For the text-containing cell, return its midpoint in (x, y) coordinate format. 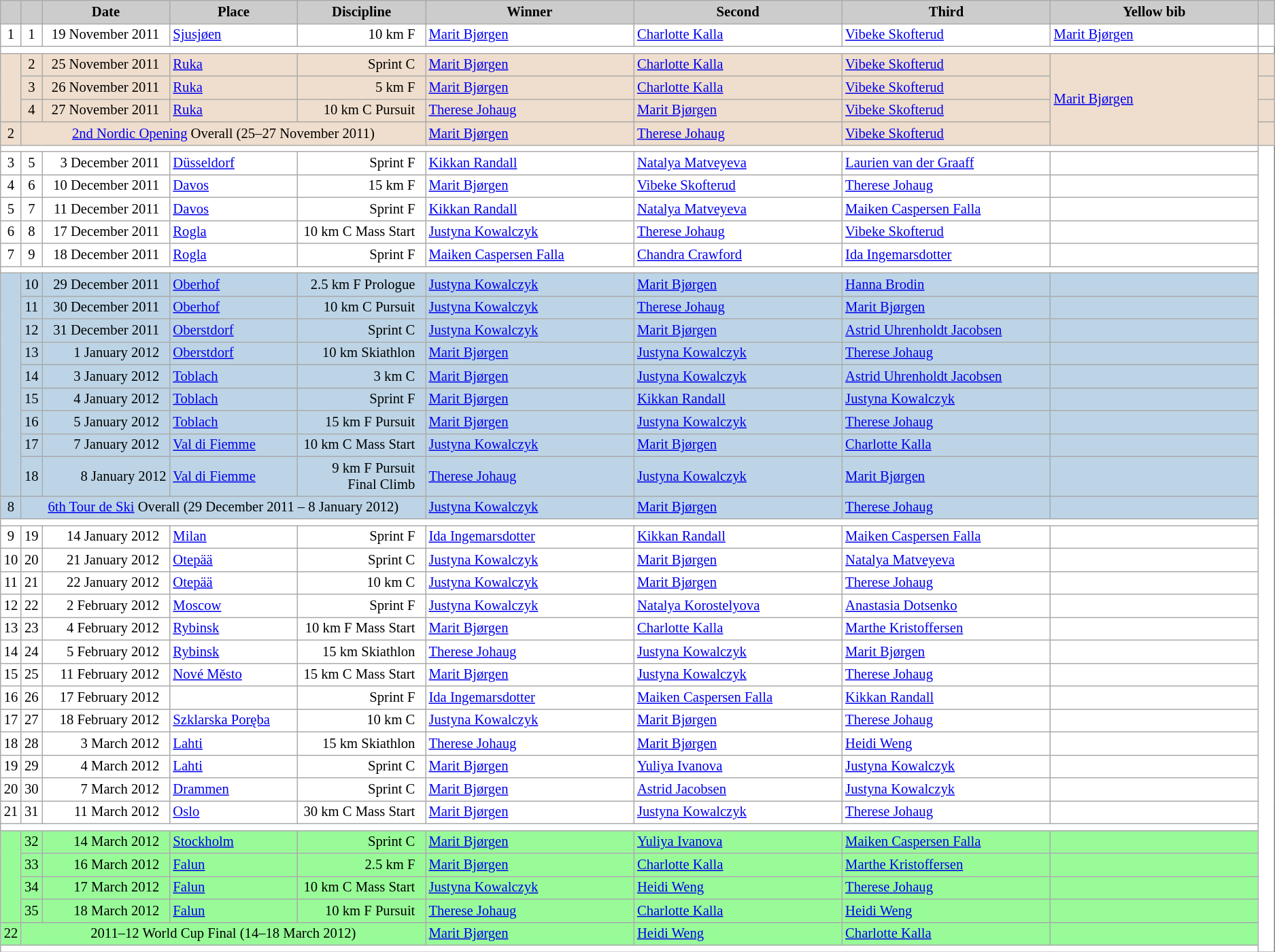
10 km F (362, 35)
4 February 2012 (106, 628)
14 March 2012 (106, 842)
22 January 2012 (106, 583)
34 (31, 887)
17 March 2012 (106, 887)
33 (31, 864)
Third (946, 12)
15 km F (362, 186)
18 December 2011 (106, 255)
Second (738, 12)
Sjusjøen (233, 35)
Szklarska Poręba (233, 720)
15 km F Pursuit (362, 422)
9 km F Pursuit Final Climb (362, 476)
Oslo (233, 812)
Date (106, 12)
27 November 2011 (106, 110)
2.5 km F (362, 864)
4 March 2012 (106, 766)
27 (31, 720)
Natalya Korostelyova (738, 606)
11 December 2011 (106, 209)
Nové Město (233, 675)
26 November 2011 (106, 88)
Stockholm (233, 842)
30 km C Mass Start (362, 812)
5 January 2012 (106, 422)
3 km C (362, 376)
7 March 2012 (106, 789)
10 km F Mass Start (362, 628)
23 (31, 628)
29 (31, 766)
Laurien van der Graaff (946, 163)
17 February 2012 (106, 697)
30 December 2011 (106, 307)
1 January 2012 (106, 353)
Düsseldorf (233, 163)
Hanna Brodin (946, 284)
2.5 km F Prologue (362, 284)
3 December 2011 (106, 163)
Discipline (362, 12)
3 March 2012 (106, 743)
10 km Skiathlon (362, 353)
24 (31, 651)
10 December 2011 (106, 186)
5 February 2012 (106, 651)
18 February 2012 (106, 720)
11 February 2012 (106, 675)
Anastasia Dotsenko (946, 606)
35 (31, 911)
17 December 2011 (106, 232)
25 November 2011 (106, 65)
14 January 2012 (106, 537)
21 January 2012 (106, 560)
10 km F Pursuit (362, 911)
29 December 2011 (106, 284)
19 November 2011 (106, 35)
8 January 2012 (106, 476)
4 January 2012 (106, 399)
Drammen (233, 789)
28 (31, 743)
18 March 2012 (106, 911)
26 (31, 697)
Winner (530, 12)
Moscow (233, 606)
2nd Nordic Opening Overall (25–27 November 2011) (223, 133)
16 March 2012 (106, 864)
30 (31, 789)
2011–12 World Cup Final (14–18 March 2012) (223, 934)
3 January 2012 (106, 376)
11 March 2012 (106, 812)
5 km F (362, 88)
Milan (233, 537)
32 (31, 842)
31 (31, 812)
Chandra Crawford (738, 255)
7 January 2012 (106, 445)
Astrid Jacobsen (738, 789)
6th Tour de Ski Overall (29 December 2011 – 8 January 2012) (223, 507)
31 December 2011 (106, 330)
2 February 2012 (106, 606)
Place (233, 12)
25 (31, 675)
15 km C Mass Start (362, 675)
Yellow bib (1155, 12)
